Output the [x, y] coordinate of the center of the cell containing the given text.  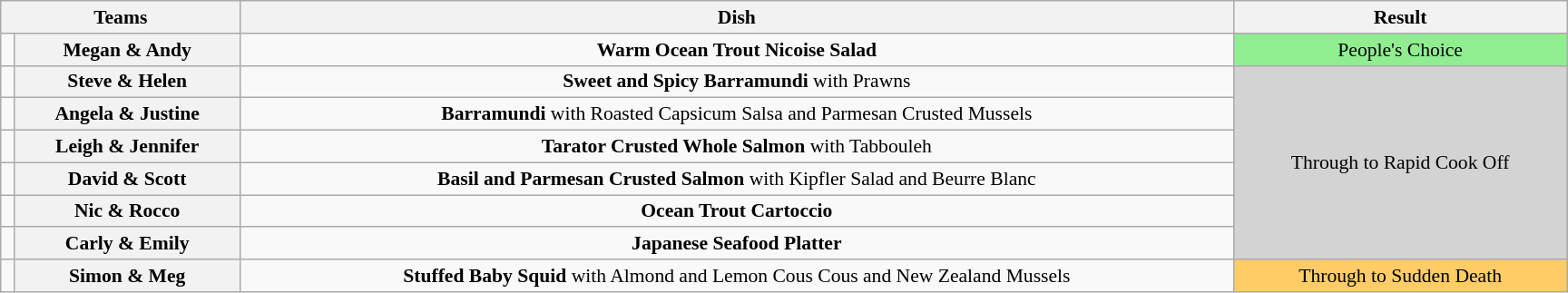
People's Choice [1400, 49]
Carly & Emily [127, 243]
Megan & Andy [127, 49]
Warm Ocean Trout Nicoise Salad [737, 49]
Dish [737, 17]
Simon & Meg [127, 276]
Through to Sudden Death [1400, 276]
Basil and Parmesan Crusted Salmon with Kipfler Salad and Beurre Blanc [737, 179]
Teams [121, 17]
Tarator Crusted Whole Salmon with Tabbouleh [737, 146]
Japanese Seafood Platter [737, 243]
Angela & Justine [127, 114]
Nic & Rocco [127, 210]
Sweet and Spicy Barramundi with Prawns [737, 82]
Result [1400, 17]
Stuffed Baby Squid with Almond and Lemon Cous Cous and New Zealand Mussels [737, 276]
Through to Rapid Cook Off [1400, 162]
Steve & Helen [127, 82]
Barramundi with Roasted Capsicum Salsa and Parmesan Crusted Mussels [737, 114]
Leigh & Jennifer [127, 146]
David & Scott [127, 179]
Ocean Trout Cartoccio [737, 210]
